Scan for the cell matching the given text and deliver its (X, Y) coordinate at center. 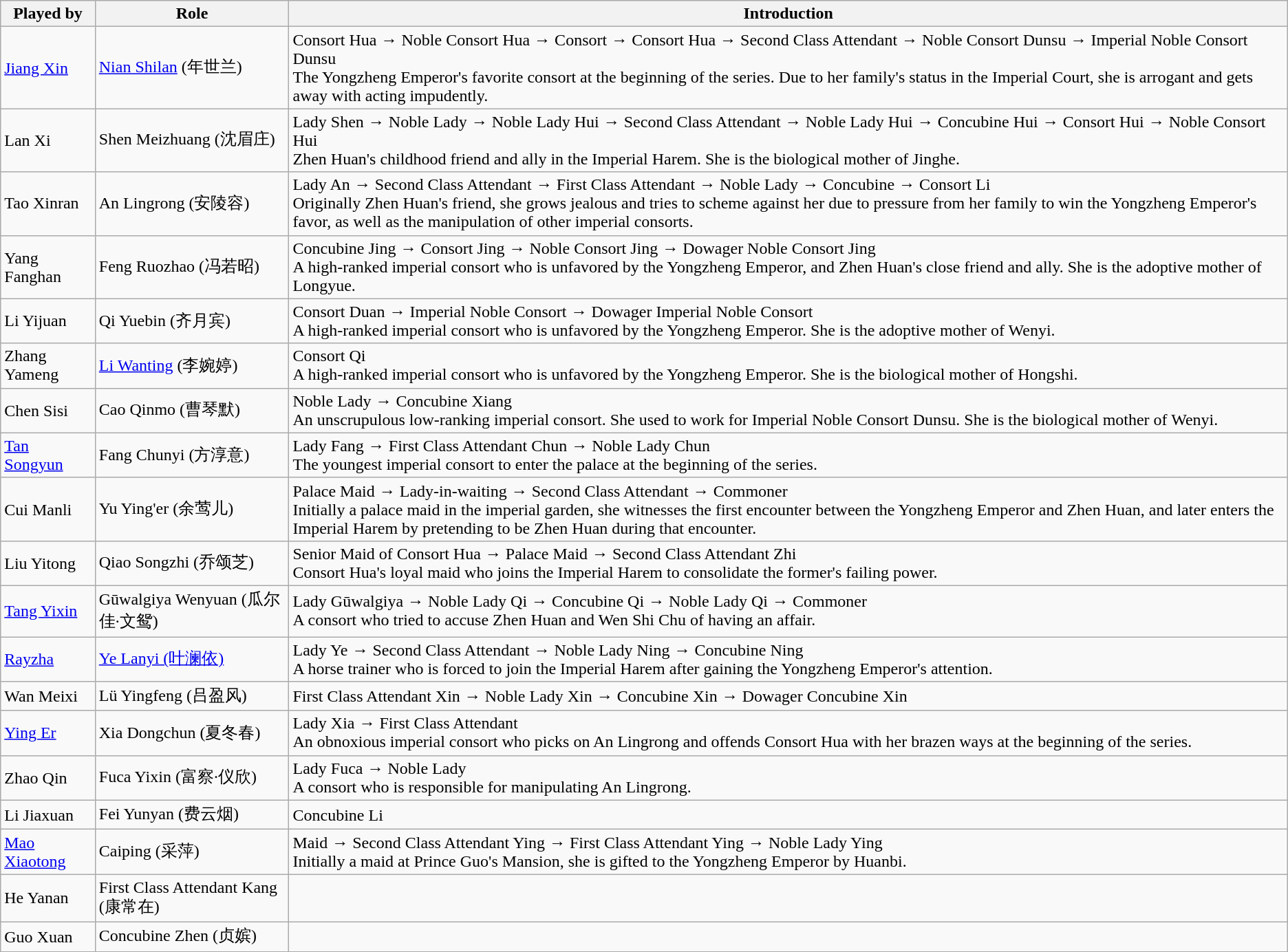
Liu Yitong (48, 563)
Gūwalgiya Wenyuan (瓜尔佳·文鸳) (192, 611)
Tan Songyun (48, 455)
Lady Gūwalgiya → Noble Lady Qi → Concubine Qi → Noble Lady Qi → CommonerA consort who tried to accuse Zhen Huan and Wen Shi Chu of having an affair. (788, 611)
Yu Ying'er (余莺儿) (192, 509)
Lady Fang → First Class Attendant Chun → Noble Lady ChunThe youngest imperial consort to enter the palace at the beginning of the series. (788, 455)
Played by (48, 14)
Rayzha (48, 659)
Ye Lanyi (叶澜依) (192, 659)
Fuca Yixin (富察·仪欣) (192, 777)
Concubine Zhen (贞嫔) (192, 937)
First Class Attendant Xin → Noble Lady Xin → Concubine Xin → Dowager Concubine Xin (788, 696)
Qi Yuebin (齐月宾) (192, 321)
Qiao Songzhi (乔颂芝) (192, 563)
Wan Meixi (48, 696)
Xia Dongchun (夏冬春) (192, 733)
Feng Ruozhao (冯若昭) (192, 267)
Concubine Li (788, 814)
Yang Fanghan (48, 267)
Li Yijuan (48, 321)
Ying Er (48, 733)
Tang Yixin (48, 611)
First Class Attendant Kang (康常在) (192, 898)
Zhang Yameng (48, 366)
Lü Yingfeng (吕盈风) (192, 696)
Role (192, 14)
Li Jiaxuan (48, 814)
He Yanan (48, 898)
Tao Xinran (48, 204)
Shen Meizhuang (沈眉庄) (192, 140)
Fang Chunyi (方淳意) (192, 455)
Consort QiA high-ranked imperial consort who is unfavored by the Yongzheng Emperor. She is the biological mother of Hongshi. (788, 366)
Lan Xi (48, 140)
An Lingrong (安陵容) (192, 204)
Nian Shilan (年世兰) (192, 67)
Mao Xiaotong (48, 852)
Introduction (788, 14)
Zhao Qin (48, 777)
Guo Xuan (48, 937)
Lady Fuca → Noble LadyA consort who is responsible for manipulating An Lingrong. (788, 777)
Caiping (采萍) (192, 852)
Fei Yunyan (费云烟) (192, 814)
Cao Qinmo (曹琴默) (192, 410)
Li Wanting (李婉婷) (192, 366)
Cui Manli (48, 509)
Jiang Xin (48, 67)
Chen Sisi (48, 410)
